Output the [X, Y] coordinate of the center of the cell containing the given text.  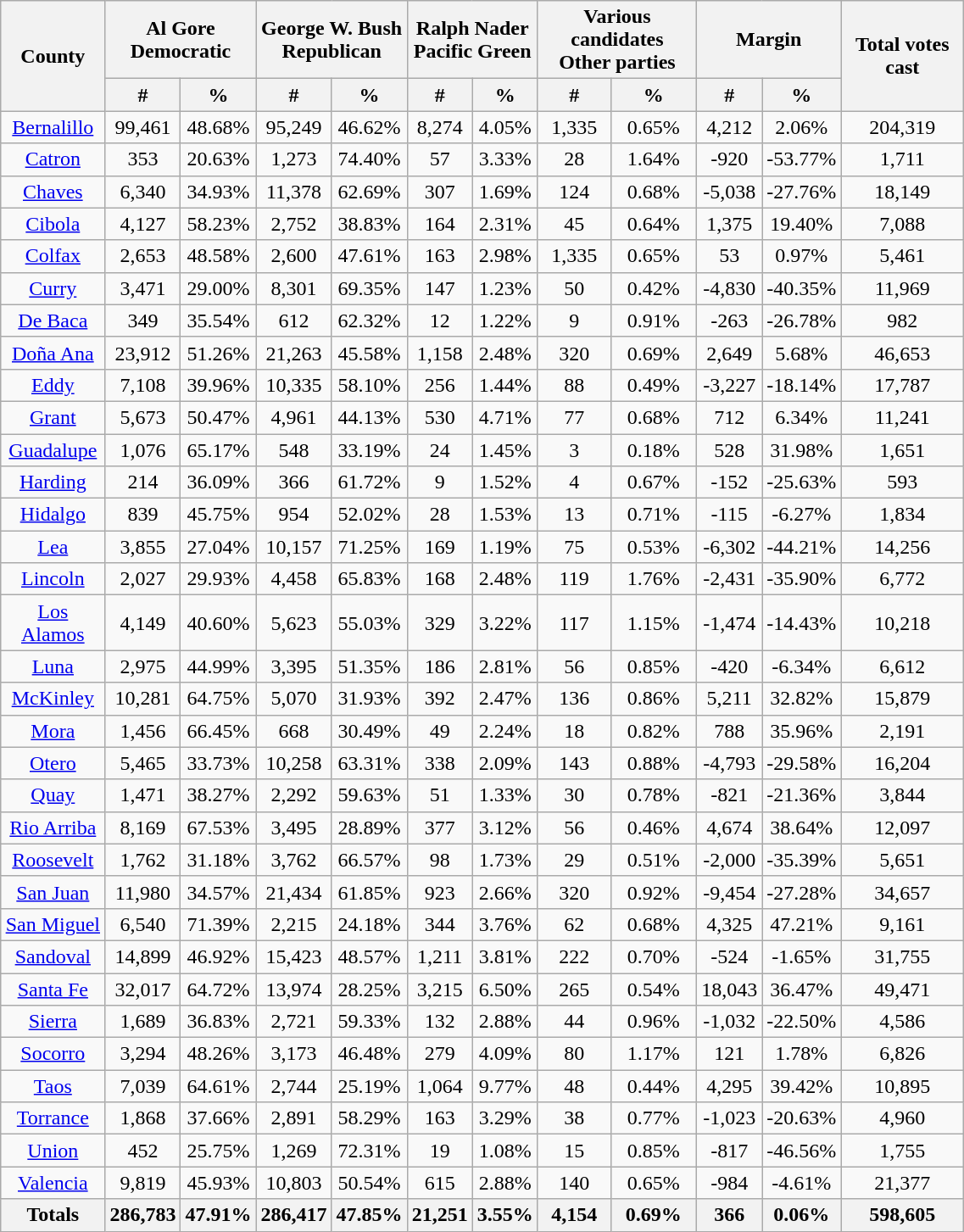
-44.21% [802, 547]
7,088 [902, 224]
45.75% [219, 515]
548 [293, 450]
80 [574, 1054]
528 [729, 450]
-524 [729, 956]
2.47% [505, 699]
0.64% [654, 224]
23,912 [142, 353]
2,649 [729, 353]
5,461 [902, 256]
65.83% [370, 579]
66.57% [370, 860]
-18.14% [802, 385]
2,653 [142, 256]
21,251 [439, 1215]
1,456 [142, 731]
-26.78% [802, 321]
45.93% [219, 1183]
77 [574, 417]
39.96% [219, 385]
4,458 [293, 579]
2,292 [293, 795]
55.03% [370, 622]
Mora [53, 731]
Guadalupe [53, 450]
14,256 [902, 547]
2.98% [505, 256]
98 [439, 860]
62.32% [370, 321]
2,600 [293, 256]
1,834 [902, 515]
11,378 [293, 192]
-27.76% [802, 192]
132 [439, 1022]
Al GoreDemocratic [181, 40]
-4,830 [729, 288]
3.29% [505, 1118]
0.82% [654, 731]
1,711 [902, 159]
452 [142, 1151]
6,826 [902, 1054]
598,605 [902, 1215]
10,335 [293, 385]
58.10% [370, 385]
33.73% [219, 763]
0.53% [654, 547]
0.51% [654, 860]
County [53, 56]
Roosevelt [53, 860]
-6,302 [729, 547]
37.66% [219, 1118]
1.45% [505, 450]
1.15% [654, 622]
Lea [53, 547]
164 [439, 224]
46.48% [370, 1054]
119 [574, 579]
121 [729, 1054]
64.75% [219, 699]
29.00% [219, 288]
9.77% [505, 1086]
66.45% [219, 731]
3,495 [293, 828]
88 [574, 385]
329 [439, 622]
344 [439, 924]
11,969 [902, 288]
51 [439, 795]
0.46% [654, 828]
186 [439, 666]
Doña Ana [53, 353]
5,465 [142, 763]
48.26% [219, 1054]
222 [574, 956]
1.78% [802, 1054]
40.60% [219, 622]
1,211 [439, 956]
-420 [729, 666]
-920 [729, 159]
48.68% [219, 127]
0.54% [654, 990]
20.63% [219, 159]
5,673 [142, 417]
-27.28% [802, 892]
4,961 [293, 417]
1.23% [505, 288]
49,471 [902, 990]
3,855 [142, 547]
Los Alamos [53, 622]
19 [439, 1151]
47.61% [370, 256]
16,204 [902, 763]
353 [142, 159]
307 [439, 192]
61.72% [370, 482]
256 [439, 385]
2,891 [293, 1118]
Grant [53, 417]
-115 [729, 515]
593 [902, 482]
1,651 [902, 450]
6,612 [902, 666]
-22.50% [802, 1022]
1.53% [505, 515]
-1.65% [802, 956]
10,803 [293, 1183]
6,540 [142, 924]
6,772 [902, 579]
38 [574, 1118]
Various candidatesOther parties [617, 40]
1.17% [654, 1054]
0.97% [802, 256]
3,395 [293, 666]
Taos [53, 1086]
31,755 [902, 956]
204,319 [902, 127]
3,844 [902, 795]
25.19% [370, 1086]
-25.63% [802, 482]
-35.90% [802, 579]
Eddy [53, 385]
0.88% [654, 763]
57 [439, 159]
954 [293, 515]
-20.63% [802, 1118]
19.40% [802, 224]
17,787 [902, 385]
38.83% [370, 224]
-152 [729, 482]
-40.35% [802, 288]
Chaves [53, 192]
47.85% [370, 1215]
-46.56% [802, 1151]
36.09% [219, 482]
34,657 [902, 892]
-35.39% [802, 860]
3,471 [142, 288]
169 [439, 547]
4,960 [902, 1118]
50.47% [219, 417]
143 [574, 763]
-9,454 [729, 892]
58.23% [219, 224]
11,241 [902, 417]
4,586 [902, 1022]
1,471 [142, 795]
24.18% [370, 924]
279 [439, 1054]
15,879 [902, 699]
59.33% [370, 1022]
Curry [53, 288]
34.57% [219, 892]
52.02% [370, 515]
-263 [729, 321]
1.73% [505, 860]
-984 [729, 1183]
3 [574, 450]
39.42% [802, 1086]
67.53% [219, 828]
168 [439, 579]
2,752 [293, 224]
668 [293, 731]
6,340 [142, 192]
75 [574, 547]
392 [439, 699]
265 [574, 990]
3.33% [505, 159]
4.05% [505, 127]
5,211 [729, 699]
30 [574, 795]
1,158 [439, 353]
31.18% [219, 860]
15 [574, 1151]
18 [574, 731]
8,169 [142, 828]
64.72% [219, 990]
530 [439, 417]
-6.34% [802, 666]
124 [574, 192]
36.83% [219, 1022]
30.49% [370, 731]
4,325 [729, 924]
53 [729, 256]
0.67% [654, 482]
59.63% [370, 795]
1,273 [293, 159]
69.35% [370, 288]
71.25% [370, 547]
5,070 [293, 699]
-3,227 [729, 385]
Total votes cast [902, 56]
34.93% [219, 192]
50 [574, 288]
0.18% [654, 450]
Sandoval [53, 956]
788 [729, 731]
2.31% [505, 224]
1,064 [439, 1086]
1,868 [142, 1118]
615 [439, 1183]
2,744 [293, 1086]
-21.36% [802, 795]
-2,431 [729, 579]
San Juan [53, 892]
4 [574, 482]
10,895 [902, 1086]
3.81% [505, 956]
4,674 [729, 828]
612 [293, 321]
31.93% [370, 699]
3.12% [505, 828]
48.58% [219, 256]
51.26% [219, 353]
21,377 [902, 1183]
1,076 [142, 450]
72.31% [370, 1151]
13 [574, 515]
38.27% [219, 795]
4.09% [505, 1054]
51.35% [370, 666]
-53.77% [802, 159]
-2,000 [729, 860]
29.93% [219, 579]
44 [574, 1022]
7,039 [142, 1086]
47.21% [802, 924]
0.44% [654, 1086]
Ralph NaderPacific Green [472, 40]
9,161 [902, 924]
1.22% [505, 321]
-1,032 [729, 1022]
21,263 [293, 353]
8,301 [293, 288]
Otero [53, 763]
-5,038 [729, 192]
62 [574, 924]
Santa Fe [53, 990]
0.70% [654, 956]
3,173 [293, 1054]
36.47% [802, 990]
58.29% [370, 1118]
18,043 [729, 990]
65.17% [219, 450]
15,423 [293, 956]
De Baca [53, 321]
27.04% [219, 547]
10,281 [142, 699]
50.54% [370, 1183]
0.92% [654, 892]
8,274 [439, 127]
2,721 [293, 1022]
117 [574, 622]
3,762 [293, 860]
1.19% [505, 547]
982 [902, 321]
32,017 [142, 990]
9,819 [142, 1183]
48.57% [370, 956]
923 [439, 892]
46.92% [219, 956]
Bernalillo [53, 127]
712 [729, 417]
5,651 [902, 860]
1.44% [505, 385]
Quay [53, 795]
46.62% [370, 127]
-6.27% [802, 515]
44.99% [219, 666]
29 [574, 860]
63.31% [370, 763]
3,294 [142, 1054]
0.96% [654, 1022]
0.42% [654, 288]
1.33% [505, 795]
0.71% [654, 515]
2.66% [505, 892]
Harding [53, 482]
2.81% [505, 666]
4,127 [142, 224]
1.64% [654, 159]
0.49% [654, 385]
71.39% [219, 924]
3.76% [505, 924]
-14.43% [802, 622]
Sierra [53, 1022]
2,027 [142, 579]
1.76% [654, 579]
28.89% [370, 828]
10,258 [293, 763]
Hidalgo [53, 515]
5.68% [802, 353]
Valencia [53, 1183]
6.50% [505, 990]
McKinley [53, 699]
286,783 [142, 1215]
14,899 [142, 956]
2.06% [802, 127]
47.91% [219, 1215]
31.98% [802, 450]
38.64% [802, 828]
140 [574, 1183]
45.58% [370, 353]
4,154 [574, 1215]
Catron [53, 159]
10,218 [902, 622]
74.40% [370, 159]
95,249 [293, 127]
1,375 [729, 224]
44.13% [370, 417]
Socorro [53, 1054]
-4,793 [729, 763]
214 [142, 482]
0.91% [654, 321]
35.54% [219, 321]
Rio Arriba [53, 828]
35.96% [802, 731]
Lincoln [53, 579]
28.25% [370, 990]
25.75% [219, 1151]
99,461 [142, 127]
1,762 [142, 860]
32.82% [802, 699]
10,157 [293, 547]
377 [439, 828]
Torrance [53, 1118]
1,755 [902, 1151]
1,689 [142, 1022]
13,974 [293, 990]
1,269 [293, 1151]
21,434 [293, 892]
1.52% [505, 482]
3,215 [439, 990]
2,975 [142, 666]
4.71% [505, 417]
12,097 [902, 828]
Cibola [53, 224]
-29.58% [802, 763]
4,295 [729, 1086]
San Miguel [53, 924]
147 [439, 288]
6.34% [802, 417]
46,653 [902, 353]
Margin [769, 40]
18,149 [902, 192]
2,215 [293, 924]
64.61% [219, 1086]
2.24% [505, 731]
49 [439, 731]
349 [142, 321]
3.22% [505, 622]
11,980 [142, 892]
5,623 [293, 622]
-817 [729, 1151]
4,149 [142, 622]
-821 [729, 795]
-1,023 [729, 1118]
4,212 [729, 127]
61.85% [370, 892]
286,417 [293, 1215]
136 [574, 699]
-1,474 [729, 622]
0.06% [802, 1215]
12 [439, 321]
2,191 [902, 731]
0.86% [654, 699]
7,108 [142, 385]
Colfax [53, 256]
1.69% [505, 192]
48 [574, 1086]
24 [439, 450]
Union [53, 1151]
Luna [53, 666]
George W. BushRepublican [332, 40]
33.19% [370, 450]
-4.61% [802, 1183]
0.77% [654, 1118]
1.08% [505, 1151]
62.69% [370, 192]
839 [142, 515]
45 [574, 224]
338 [439, 763]
0.78% [654, 795]
2.09% [505, 763]
Totals [53, 1215]
3.55% [505, 1215]
